Output the [x, y] coordinate of the center of the cell containing the given text.  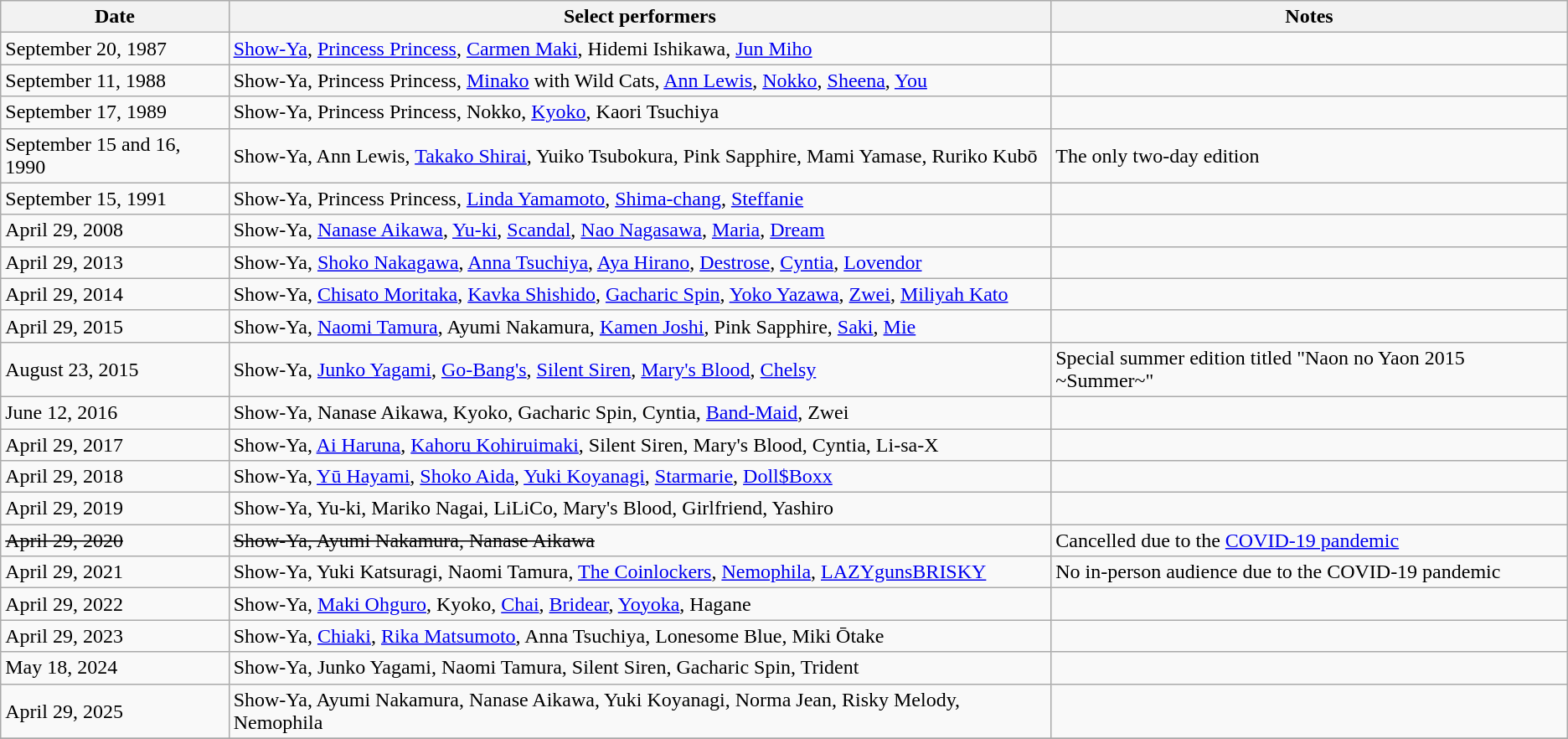
September 17, 1989 [115, 112]
Show-Ya, Ann Lewis, Takako Shirai, Yuiko Tsubokura, Pink Sapphire, Mami Yamase, Ruriko Kubō [640, 156]
The only two-day edition [1310, 156]
Show-Ya, Yū Hayami, Shoko Aida, Yuki Koyanagi, Starmarie, Doll$Boxx [640, 477]
April 29, 2022 [115, 604]
April 29, 2021 [115, 572]
Show-Ya, Princess Princess, Nokko, Kyoko, Kaori Tsuchiya [640, 112]
Show-Ya, Ayumi Nakamura, Nanase Aikawa [640, 540]
September 15, 1991 [115, 199]
Special summer edition titled "Naon no Yaon 2015 ~Summer~" [1310, 369]
April 29, 2019 [115, 509]
April 29, 2023 [115, 636]
Show-Ya, Junko Yagami, Naomi Tamura, Silent Siren, Gacharic Spin, Trident [640, 668]
Show-Ya, Nanase Aikawa, Kyoko, Gacharic Spin, Cyntia, Band-Maid, Zwei [640, 412]
Show-Ya, Junko Yagami, Go-Bang's, Silent Siren, Mary's Blood, Chelsy [640, 369]
September 20, 1987 [115, 49]
April 29, 2020 [115, 540]
April 29, 2013 [115, 262]
April 29, 2008 [115, 230]
Show-Ya, Chisato Moritaka, Kavka Shishido, Gacharic Spin, Yoko Yazawa, Zwei, Miliyah Kato [640, 294]
Show-Ya, Naomi Tamura, Ayumi Nakamura, Kamen Joshi, Pink Sapphire, Saki, Mie [640, 326]
Select performers [640, 17]
Show-Ya, Ayumi Nakamura, Nanase Aikawa, Yuki Koyanagi, Norma Jean, Risky Melody, Nemophila [640, 711]
Date [115, 17]
Show-Ya, Maki Ohguro, Kyoko, Chai, Bridear, Yoyoka, Hagane [640, 604]
Show-Ya, Yuki Katsuragi, Naomi Tamura, The Coinlockers, Nemophila, LAZYgunsBRISKY [640, 572]
Show-Ya, Princess Princess, Minako with Wild Cats, Ann Lewis, Nokko, Sheena, You [640, 80]
Show-Ya, Chiaki, Rika Matsumoto, Anna Tsuchiya, Lonesome Blue, Miki Ōtake [640, 636]
June 12, 2016 [115, 412]
Notes [1310, 17]
April 29, 2025 [115, 711]
Show-Ya, Ai Haruna, Kahoru Kohiruimaki, Silent Siren, Mary's Blood, Cyntia, Li-sa-X [640, 445]
Show-Ya, Yu-ki, Mariko Nagai, LiLiCo, Mary's Blood, Girlfriend, Yashiro [640, 509]
September 15 and 16, 1990 [115, 156]
April 29, 2018 [115, 477]
September 11, 1988 [115, 80]
August 23, 2015 [115, 369]
April 29, 2015 [115, 326]
Show-Ya, Princess Princess, Linda Yamamoto, Shima-chang, Steffanie [640, 199]
No in-person audience due to the COVID-19 pandemic [1310, 572]
May 18, 2024 [115, 668]
Show-Ya, Princess Princess, Carmen Maki, Hidemi Ishikawa, Jun Miho [640, 49]
Show-Ya, Nanase Aikawa, Yu-ki, Scandal, Nao Nagasawa, Maria, Dream [640, 230]
Show-Ya, Shoko Nakagawa, Anna Tsuchiya, Aya Hirano, Destrose, Cyntia, Lovendor [640, 262]
April 29, 2017 [115, 445]
April 29, 2014 [115, 294]
Cancelled due to the COVID-19 pandemic [1310, 540]
